Extract the [x, y] coordinate from the center of the cell holding the provided text.  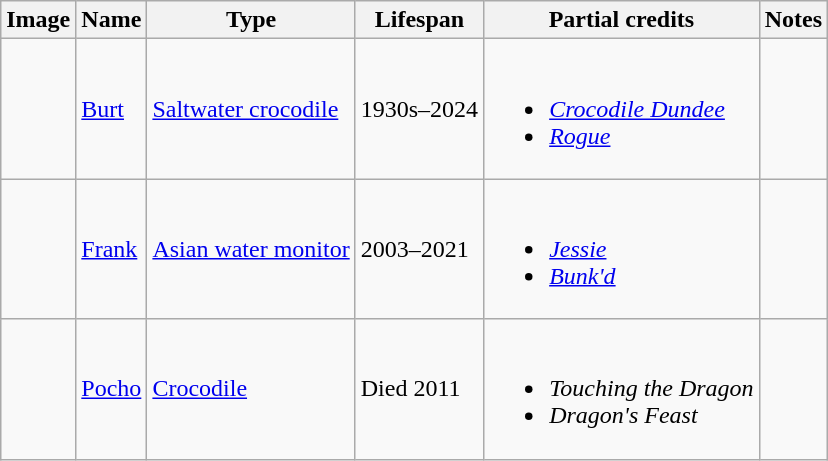
Notes [793, 20]
Crocodile DundeeRogue [622, 109]
Pocho [112, 389]
Touching the DragonDragon's Feast [622, 389]
Image [38, 20]
Saltwater crocodile [251, 109]
2003–2021 [419, 249]
JessieBunk'd [622, 249]
Frank [112, 249]
Name [112, 20]
1930s–2024 [419, 109]
Died 2011 [419, 389]
Type [251, 20]
Asian water monitor [251, 249]
Crocodile [251, 389]
Burt [112, 109]
Partial credits [622, 20]
Lifespan [419, 20]
